Output the (X, Y) coordinate of the center of the cell containing the given text.  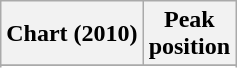
Peakposition (189, 34)
Chart (2010) (72, 34)
